Find where the given text appears and provide that cell's center as (X, Y) coordinate. 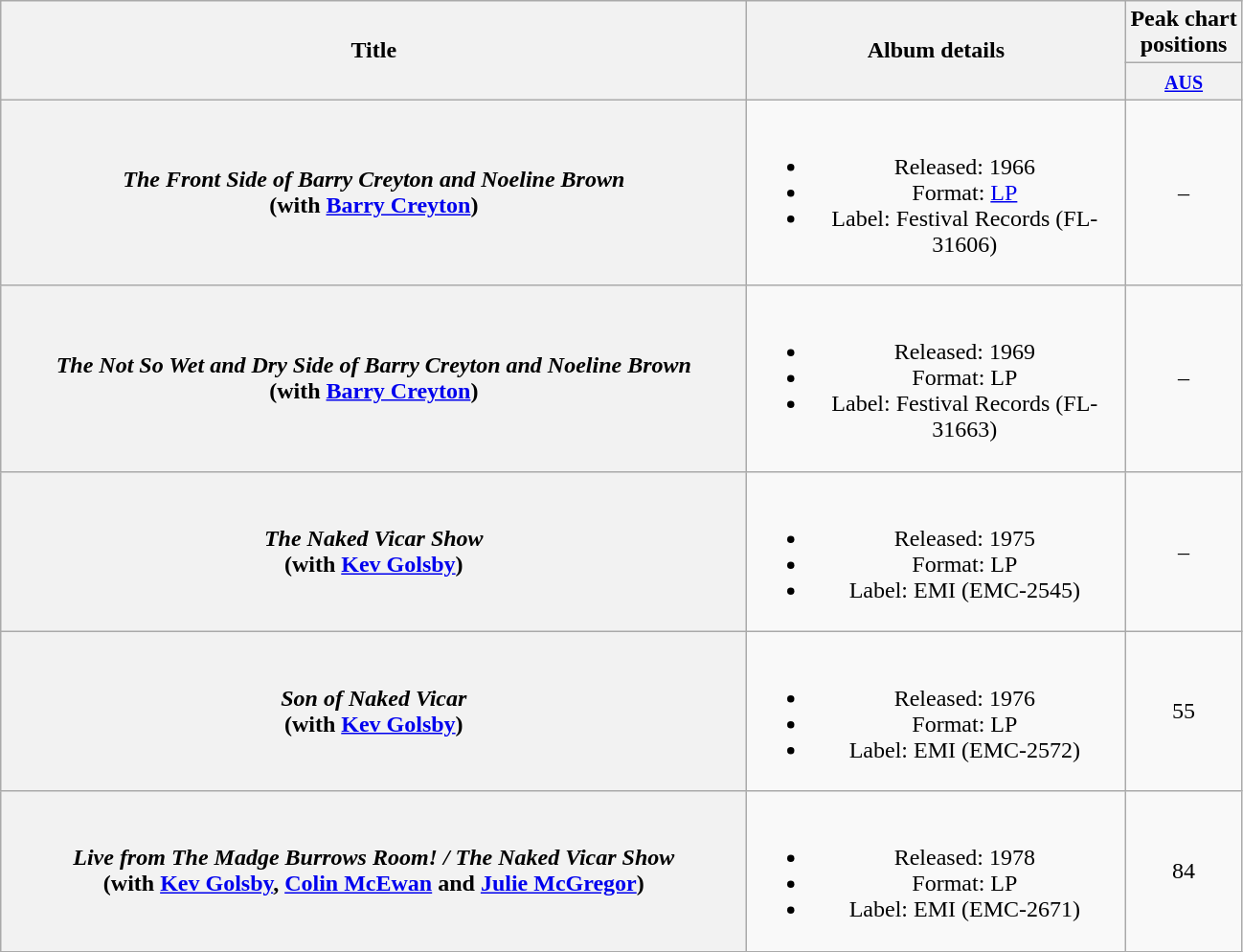
Live from The Madge Burrows Room! / The Naked Vicar Show (with Kev Golsby, Colin McEwan and Julie McGregor) (373, 872)
Released: 1966Format: LPLabel: Festival Records (FL-31606) (937, 193)
Released: 1976Format: LPLabel: EMI (EMC-2572) (937, 711)
Released: 1969Format: LPLabel: Festival Records (FL-31663) (937, 378)
Released: 1978Format: LPLabel: EMI (EMC-2671) (937, 872)
The Naked Vicar Show (with Kev Golsby) (373, 552)
Album details (937, 50)
Title (373, 50)
AUS (1184, 81)
55 (1184, 711)
Son of Naked Vicar (with Kev Golsby) (373, 711)
Peak chartpositions (1184, 33)
Released: 1975Format: LPLabel: EMI (EMC-2545) (937, 552)
84 (1184, 872)
The Not So Wet and Dry Side of Barry Creyton and Noeline Brown (with Barry Creyton) (373, 378)
The Front Side of Barry Creyton and Noeline Brown (with Barry Creyton) (373, 193)
